Provide the (X, Y) coordinate of the cell's center where the given text is located.  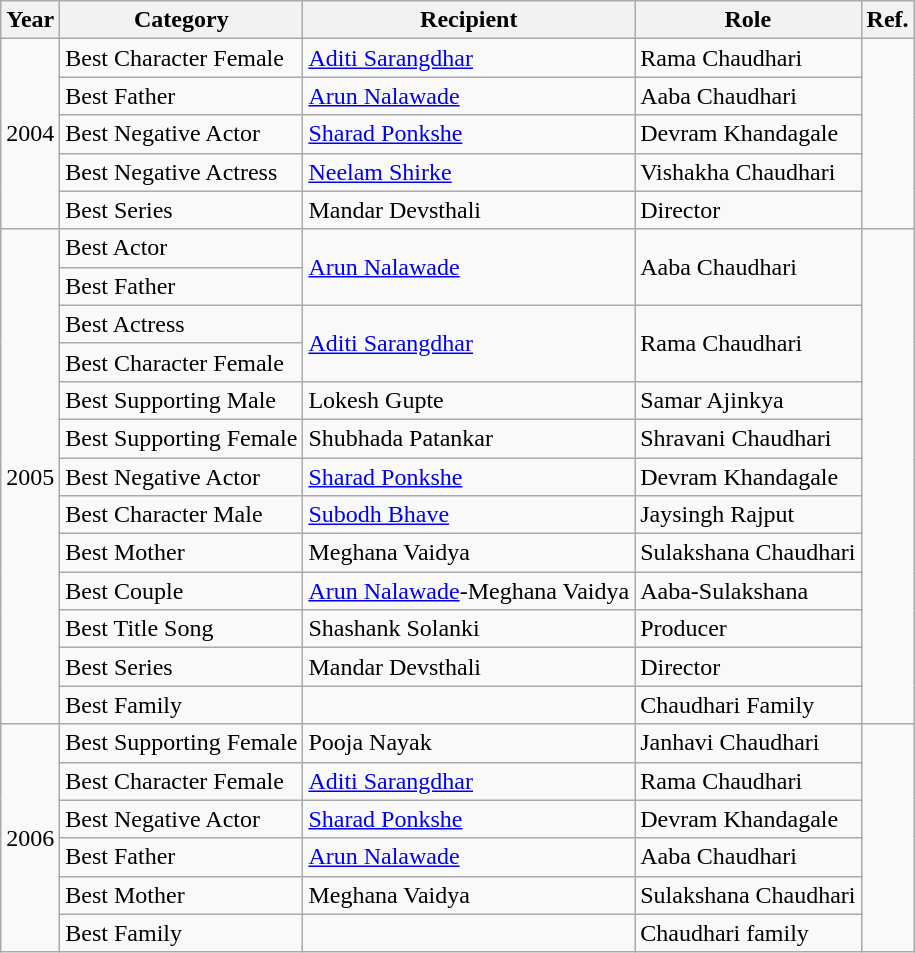
Chaudhari Family (748, 705)
Best Negative Actress (182, 172)
Best Actress (182, 324)
Best Character Male (182, 515)
Shravani Chaudhari (748, 438)
Best Actor (182, 248)
Category (182, 20)
Best Couple (182, 591)
Year (30, 20)
Role (748, 20)
Neelam Shirke (469, 172)
Ref. (888, 20)
Aaba-Sulakshana (748, 591)
Lokesh Gupte (469, 400)
Best Title Song (182, 629)
Pooja Nayak (469, 743)
Chaudhari family (748, 933)
Arun Nalawade-Meghana Vaidya (469, 591)
Jaysingh Rajput (748, 515)
Vishakha Chaudhari (748, 172)
2004 (30, 134)
Best Supporting Male (182, 400)
Recipient (469, 20)
2006 (30, 838)
Samar Ajinkya (748, 400)
2005 (30, 476)
Shubhada Patankar (469, 438)
Producer (748, 629)
Subodh Bhave (469, 515)
Janhavi Chaudhari (748, 743)
Shashank Solanki (469, 629)
